Determine the [x, y] coordinate at the center of the cell enclosing the given text.  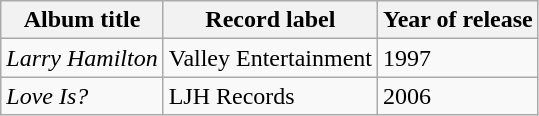
Love Is? [82, 96]
LJH Records [270, 96]
Record label [270, 20]
Album title [82, 20]
Larry Hamilton [82, 58]
1997 [458, 58]
Year of release [458, 20]
2006 [458, 96]
Valley Entertainment [270, 58]
